Find where the given text appears and provide that cell's center as (x, y) coordinate. 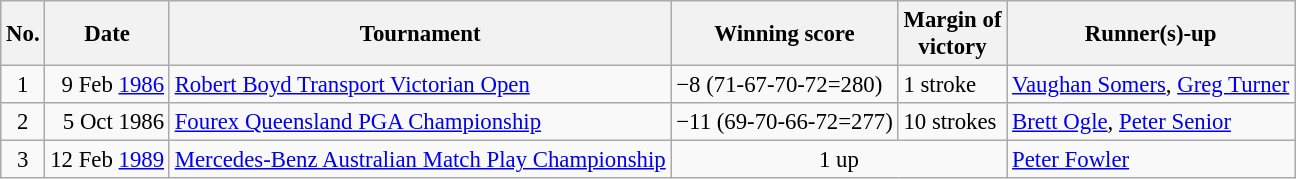
Tournament (420, 34)
5 Oct 1986 (107, 122)
Robert Boyd Transport Victorian Open (420, 85)
3 (23, 160)
Brett Ogle, Peter Senior (1151, 122)
Winning score (784, 34)
Vaughan Somers, Greg Turner (1151, 85)
9 Feb 1986 (107, 85)
Peter Fowler (1151, 160)
10 strokes (952, 122)
1 (23, 85)
Margin ofvictory (952, 34)
2 (23, 122)
1 stroke (952, 85)
1 up (839, 160)
Date (107, 34)
12 Feb 1989 (107, 160)
Fourex Queensland PGA Championship (420, 122)
Runner(s)-up (1151, 34)
No. (23, 34)
−11 (69-70-66-72=277) (784, 122)
−8 (71-67-70-72=280) (784, 85)
Mercedes-Benz Australian Match Play Championship (420, 160)
